Detect which cell encompasses the target text, then output its (x, y) center coordinate. 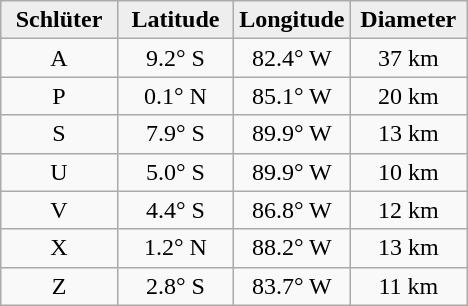
86.8° W (292, 210)
X (59, 248)
4.4° S (175, 210)
0.1° N (175, 96)
12 km (408, 210)
Diameter (408, 20)
11 km (408, 286)
Latitude (175, 20)
85.1° W (292, 96)
Z (59, 286)
Schlüter (59, 20)
V (59, 210)
9.2° S (175, 58)
A (59, 58)
S (59, 134)
10 km (408, 172)
83.7° W (292, 286)
82.4° W (292, 58)
88.2° W (292, 248)
1.2° N (175, 248)
20 km (408, 96)
U (59, 172)
2.8° S (175, 286)
5.0° S (175, 172)
7.9° S (175, 134)
P (59, 96)
Longitude (292, 20)
37 km (408, 58)
